Extract the [x, y] coordinate from the center of the cell holding the provided text.  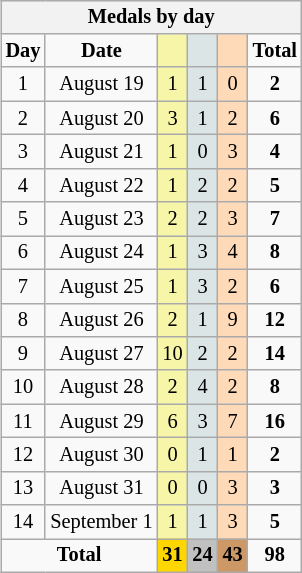
11 [24, 421]
August 21 [101, 152]
98 [275, 556]
August 29 [101, 421]
Medals by day [152, 17]
August 25 [101, 286]
August 24 [101, 253]
43 [233, 556]
September 1 [101, 522]
August 27 [101, 354]
24 [203, 556]
August 28 [101, 387]
August 31 [101, 488]
August 23 [101, 219]
August 22 [101, 185]
13 [24, 488]
August 20 [101, 118]
August 26 [101, 320]
Date [101, 51]
August 30 [101, 455]
16 [275, 421]
31 [172, 556]
Day [24, 51]
August 19 [101, 84]
